Output the [x, y] coordinate of the center of the cell containing the given text.  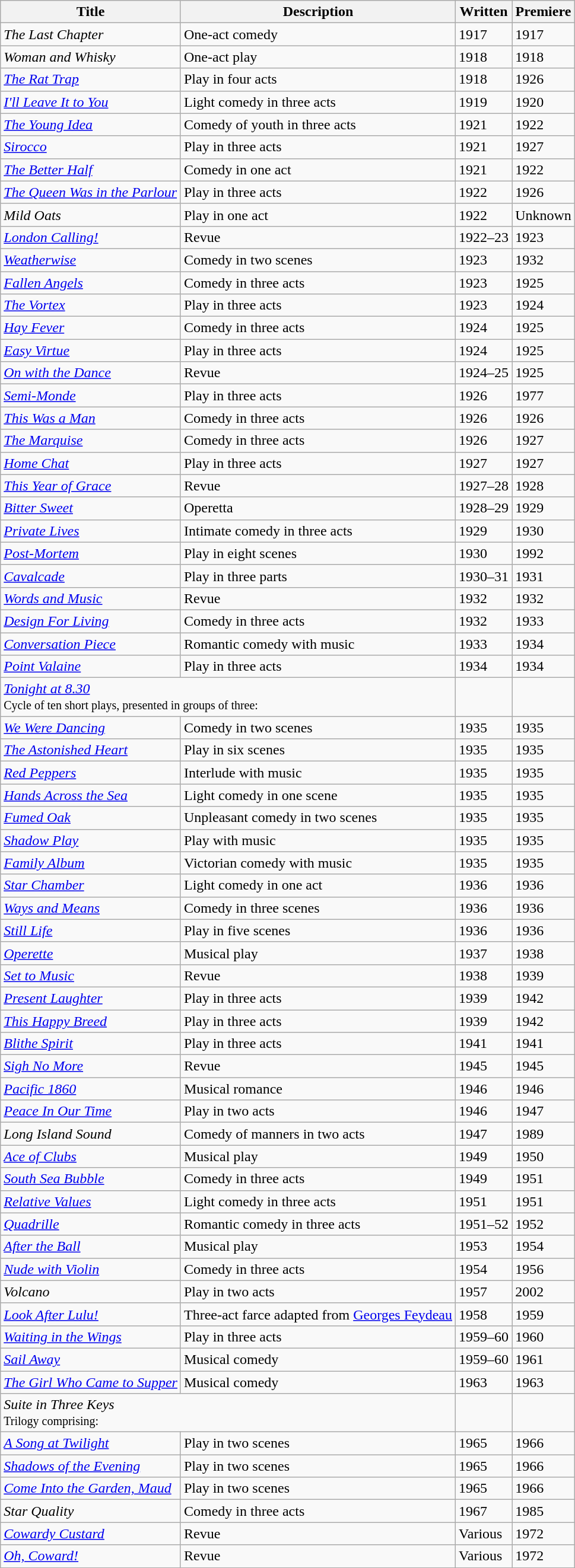
This Was a Man [91, 418]
One-act comedy [318, 34]
1961 [544, 1359]
Home Chat [91, 463]
1960 [544, 1337]
Romantic comedy in three acts [318, 1224]
I'll Leave It to You [91, 102]
Family Album [91, 863]
Premiere [544, 12]
1928 [544, 486]
Oh, Coward! [91, 1556]
Conversation Piece [91, 643]
1922–23 [484, 237]
Sigh No More [91, 1066]
1919 [484, 102]
Sirocco [91, 147]
1924–25 [484, 373]
Semi-Monde [91, 396]
The Marquise [91, 441]
1992 [544, 553]
Long Island Sound [91, 1134]
Musical romance [318, 1089]
Shadows of the Evening [91, 1466]
This Happy Breed [91, 1021]
Peace In Our Time [91, 1111]
Description [318, 12]
The Queen Was in the Parlour [91, 192]
The Young Idea [91, 125]
Play in eight scenes [318, 553]
Pacific 1860 [91, 1089]
1951–52 [484, 1224]
1959 [544, 1314]
Romantic comedy with music [318, 643]
Play in one act [318, 215]
Nude with Violin [91, 1269]
The Rat Trap [91, 79]
Play in four acts [318, 79]
Waiting in the Wings [91, 1337]
1952 [544, 1224]
Woman and Whisky [91, 57]
1930–31 [484, 576]
Written [484, 12]
Cavalcade [91, 576]
Private Lives [91, 531]
Star Chamber [91, 885]
Present Laughter [91, 998]
Weatherwise [91, 260]
1985 [544, 1511]
Red Peppers [91, 773]
Look After Lulu! [91, 1314]
Ways and Means [91, 908]
On with the Dance [91, 373]
1953 [484, 1247]
Set to Music [91, 976]
1931 [544, 576]
One-act play [318, 57]
1977 [544, 396]
1958 [484, 1314]
Play with music [318, 840]
Shadow Play [91, 840]
London Calling! [91, 237]
1927–28 [484, 486]
Volcano [91, 1292]
Star Quality [91, 1511]
Mild Oats [91, 215]
Comedy in one act [318, 170]
After the Ball [91, 1247]
Ace of Clubs [91, 1156]
Light comedy in one act [318, 885]
Fallen Angels [91, 283]
2002 [544, 1292]
Post-Mortem [91, 553]
Victorian comedy with music [318, 863]
Hay Fever [91, 328]
1957 [484, 1292]
Still Life [91, 930]
1937 [484, 953]
Interlude with music [318, 773]
The Better Half [91, 170]
This Year of Grace [91, 486]
Unpleasant comedy in two scenes [318, 818]
The Vortex [91, 305]
Point Valaine [91, 667]
Design For Living [91, 621]
Bitter Sweet [91, 508]
Come Into the Garden, Maud [91, 1489]
1967 [484, 1511]
Play in five scenes [318, 930]
Title [91, 12]
Light comedy in one scene [318, 795]
Sail Away [91, 1359]
Comedy of youth in three acts [318, 125]
1956 [544, 1269]
1989 [544, 1134]
The Astonished Heart [91, 750]
South Sea Bubble [91, 1179]
Blithe Spirit [91, 1044]
Words and Music [91, 598]
Relative Values [91, 1202]
Quadrille [91, 1224]
Unknown [544, 215]
Comedy in three scenes [318, 908]
The Girl Who Came to Supper [91, 1382]
Intimate comedy in three acts [318, 531]
1950 [544, 1156]
Hands Across the Sea [91, 795]
Operette [91, 953]
Fumed Oak [91, 818]
Operetta [318, 508]
Comedy of manners in two acts [318, 1134]
Easy Virtue [91, 350]
The Last Chapter [91, 34]
Cowardy Custard [91, 1534]
Play in six scenes [318, 750]
We Were Dancing [91, 728]
1928–29 [484, 508]
Three-act farce adapted from Georges Feydeau [318, 1314]
Play in three parts [318, 576]
A Song at Twilight [91, 1443]
1920 [544, 102]
Suite in Three KeysTrilogy comprising: [228, 1413]
Tonight at 8.30Cycle of ten short plays, presented in groups of three: [228, 697]
